For the text-containing cell, return its midpoint in [X, Y] coordinate format. 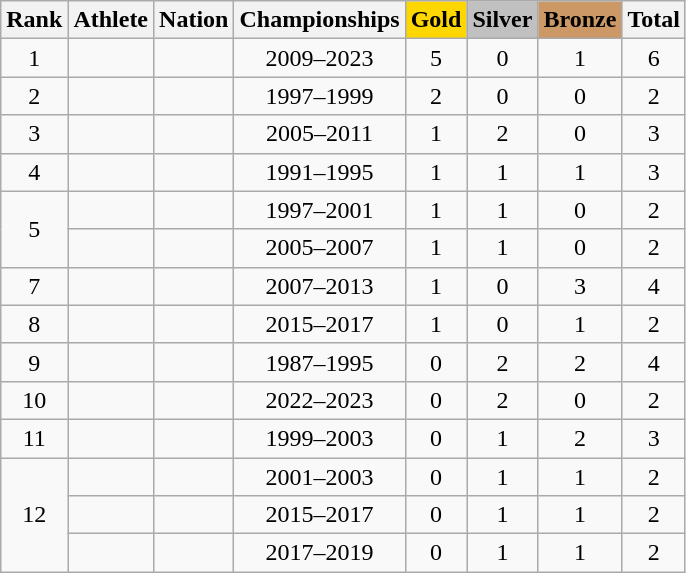
10 [34, 400]
12 [34, 515]
9 [34, 362]
1999–2003 [320, 438]
2017–2019 [320, 553]
1997–1999 [320, 96]
Total [654, 20]
Gold [436, 20]
2001–2003 [320, 477]
Bronze [580, 20]
6 [654, 58]
Athlete [111, 20]
1987–1995 [320, 362]
2009–2023 [320, 58]
1991–1995 [320, 172]
Championships [320, 20]
2005–2007 [320, 248]
2022–2023 [320, 400]
11 [34, 438]
Silver [502, 20]
Rank [34, 20]
8 [34, 324]
2005–2011 [320, 134]
7 [34, 286]
1997–2001 [320, 210]
2007–2013 [320, 286]
Nation [194, 20]
